Detect which cell encompasses the target text, then output its [x, y] center coordinate. 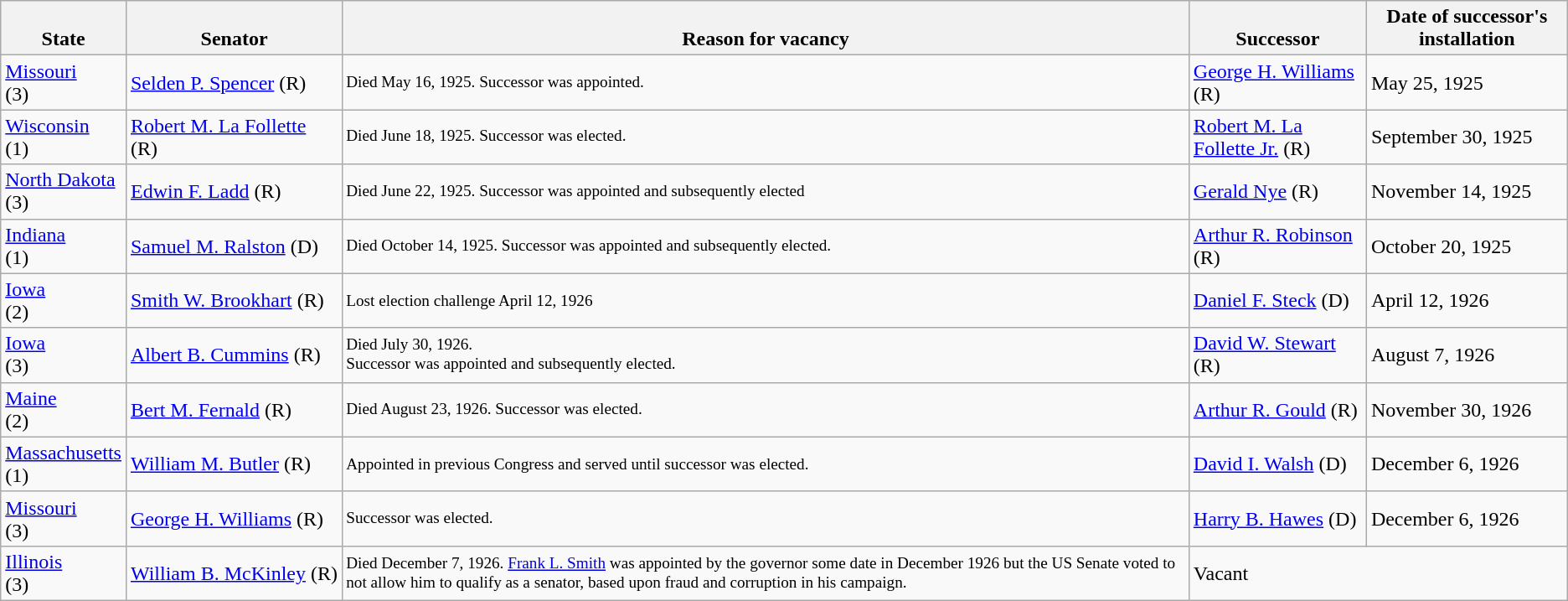
Died June 22, 1925. Successor was appointed and subsequently elected [766, 191]
October 20, 1925 [1467, 246]
Selden P. Spencer (R) [234, 82]
Iowa(2) [64, 300]
Albert B. Cummins (R) [234, 355]
State [64, 28]
Maine(2) [64, 409]
Died August 23, 1926. Successor was elected. [766, 409]
David I. Walsh (D) [1277, 464]
September 30, 1925 [1467, 137]
North Dakota(3) [64, 191]
April 12, 1926 [1467, 300]
David W. Stewart (R) [1277, 355]
Date of successor's installation [1467, 28]
Arthur R. Gould (R) [1277, 409]
Reason for vacancy [766, 28]
Died May 16, 1925. Successor was appointed. [766, 82]
Bert M. Fernald (R) [234, 409]
Daniel F. Steck (D) [1277, 300]
Senator [234, 28]
Died October 14, 1925. Successor was appointed and subsequently elected. [766, 246]
Massachusetts(1) [64, 464]
Robert M. La Follette Jr. (R) [1277, 137]
Wisconsin(1) [64, 137]
Iowa(3) [64, 355]
Indiana(1) [64, 246]
August 7, 1926 [1467, 355]
Robert M. La Follette (R) [234, 137]
Successor was elected. [766, 518]
William M. Butler (R) [234, 464]
Vacant [1378, 573]
Lost election challenge April 12, 1926 [766, 300]
Died July 30, 1926.Successor was appointed and subsequently elected. [766, 355]
Harry B. Hawes (D) [1277, 518]
Smith W. Brookhart (R) [234, 300]
Arthur R. Robinson (R) [1277, 246]
Samuel M. Ralston (D) [234, 246]
William B. McKinley (R) [234, 573]
Illinois(3) [64, 573]
November 14, 1925 [1467, 191]
Successor [1277, 28]
Appointed in previous Congress and served until successor was elected. [766, 464]
November 30, 1926 [1467, 409]
Gerald Nye (R) [1277, 191]
May 25, 1925 [1467, 82]
Edwin F. Ladd (R) [234, 191]
Died June 18, 1925. Successor was elected. [766, 137]
